Locate the cell with the specified text and output its (x, y) center coordinate. 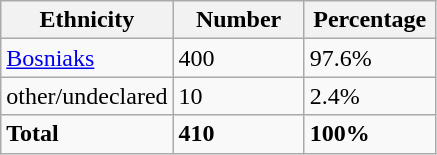
Total (87, 134)
400 (238, 58)
2.4% (370, 96)
97.6% (370, 58)
Percentage (370, 20)
other/undeclared (87, 96)
100% (370, 134)
Bosniaks (87, 58)
Number (238, 20)
10 (238, 96)
410 (238, 134)
Ethnicity (87, 20)
